Scan for the cell matching the given text and deliver its (x, y) coordinate at center. 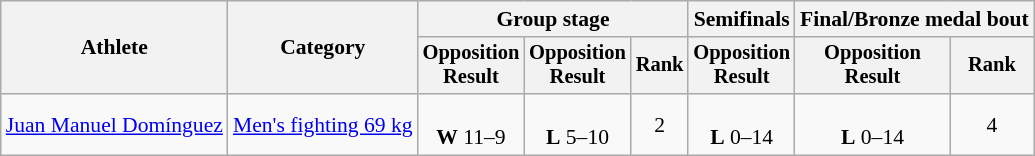
Athlete (114, 48)
2 (660, 124)
4 (992, 124)
Men's fighting 69 kg (323, 124)
W 11–9 (472, 124)
Group stage (554, 19)
Final/Bronze medal bout (914, 19)
Category (323, 48)
Juan Manuel Domínguez (114, 124)
Semifinals (742, 19)
L 5–10 (578, 124)
